Extract the (x, y) coordinate from the center of the cell holding the provided text.  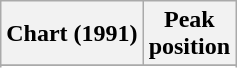
Peakposition (189, 34)
Chart (1991) (72, 34)
